Find where the given text appears and provide that cell's center as [X, Y] coordinate. 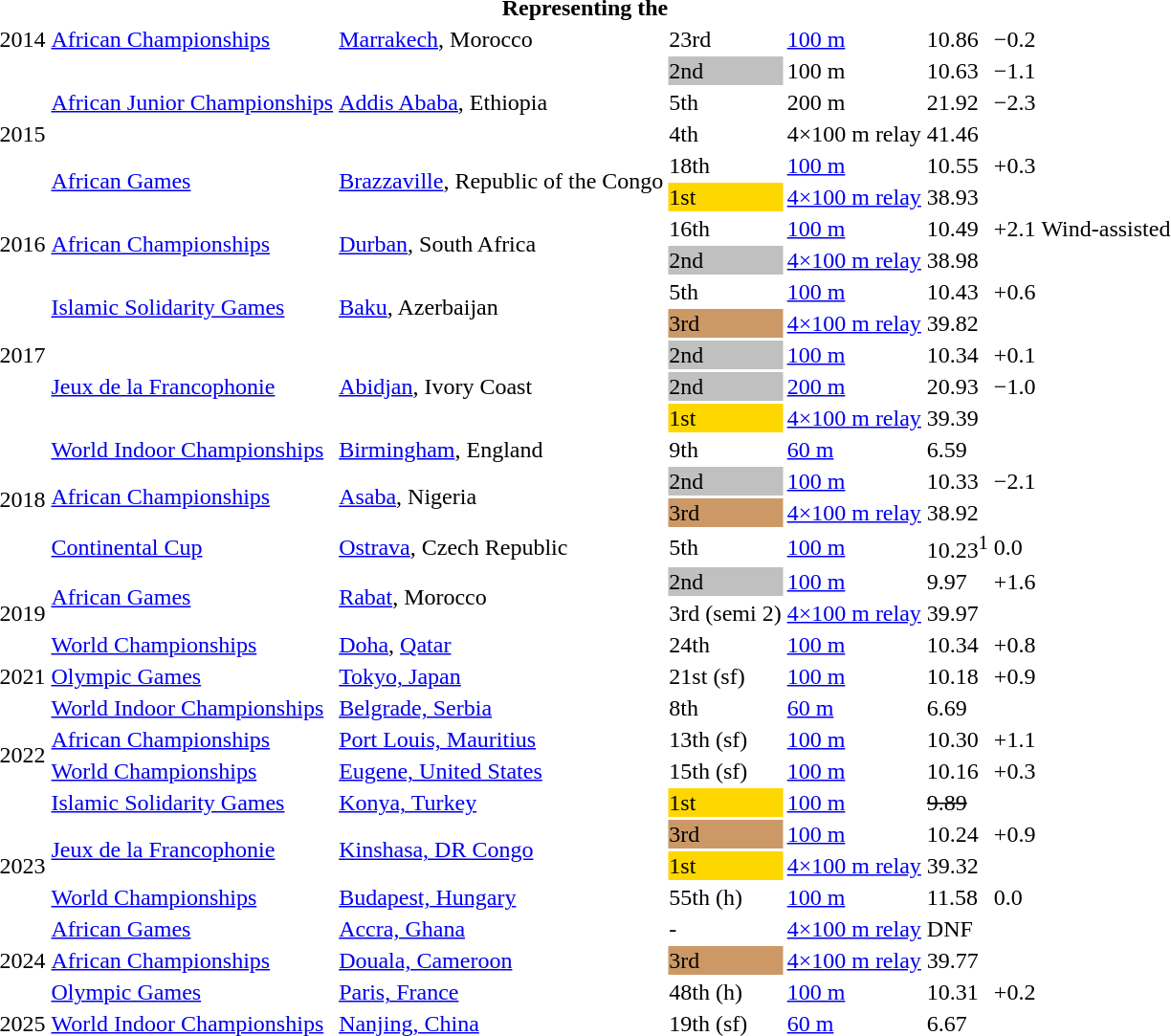
11.58 [957, 897]
Budapest, Hungary [501, 897]
10.231 [957, 547]
+1.1 [1014, 739]
39.97 [957, 613]
8th [725, 708]
41.46 [957, 134]
15th (sf) [725, 771]
+1.6 [1014, 582]
39.82 [957, 323]
−1.1 [1014, 71]
23rd [725, 39]
10.49 [957, 229]
Port Louis, Mauritius [501, 739]
10.43 [957, 292]
−2.1 [1014, 481]
13th (sf) [725, 739]
−2.3 [1014, 102]
Tokyo, Japan [501, 676]
+0.1 [1014, 355]
21st (sf) [725, 676]
Baku, Azerbaijan [501, 308]
21.92 [957, 102]
Eugene, United States [501, 771]
Brazzaville, Republic of the Congo [501, 182]
9.97 [957, 582]
24th [725, 645]
9.89 [957, 803]
39.32 [957, 866]
African Junior Championships [192, 102]
Abidjan, Ivory Coast [501, 386]
Accra, Ghana [501, 929]
18th [725, 165]
3rd (semi 2) [725, 613]
+0.6 [1014, 292]
6.69 [957, 708]
10.86 [957, 39]
20.93 [957, 386]
+2.1 [1014, 229]
Konya, Turkey [501, 803]
16th [725, 229]
48th (h) [725, 992]
10.30 [957, 739]
Ostrava, Czech Republic [501, 547]
6.59 [957, 450]
- [725, 929]
10.24 [957, 834]
10.33 [957, 481]
10.16 [957, 771]
Durban, South Africa [501, 245]
10.31 [957, 992]
10.55 [957, 165]
Kinshasa, DR Congo [501, 849]
38.92 [957, 513]
38.98 [957, 260]
DNF [957, 929]
−1.0 [1014, 386]
Douala, Cameroon [501, 960]
39.39 [957, 418]
Paris, France [501, 992]
Addis Ababa, Ethiopia [501, 102]
55th (h) [725, 897]
+0.8 [1014, 645]
Continental Cup [192, 547]
10.63 [957, 71]
Belgrade, Serbia [501, 708]
4th [725, 134]
38.93 [957, 197]
−0.2 [1014, 39]
Marrakech, Morocco [501, 39]
9th [725, 450]
39.77 [957, 960]
Rabat, Morocco [501, 597]
Asaba, Nigeria [501, 497]
10.18 [957, 676]
Doha, Qatar [501, 645]
+0.2 [1014, 992]
Birmingham, England [501, 450]
